Find where the given text appears and provide that cell's center as [X, Y] coordinate. 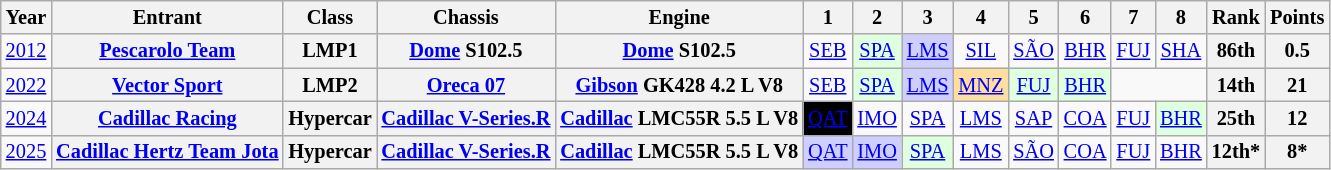
Pescarolo Team [167, 51]
Oreca 07 [466, 85]
12th* [1236, 152]
4 [980, 17]
21 [1297, 85]
6 [1086, 17]
2012 [26, 51]
Cadillac Racing [167, 118]
Class [330, 17]
0.5 [1297, 51]
Year [26, 17]
SAP [1033, 118]
Vector Sport [167, 85]
14th [1236, 85]
1 [828, 17]
2 [876, 17]
LMP1 [330, 51]
Cadillac Hertz Team Jota [167, 152]
3 [928, 17]
25th [1236, 118]
Gibson GK428 4.2 L V8 [679, 85]
2024 [26, 118]
Rank [1236, 17]
7 [1133, 17]
2022 [26, 85]
Points [1297, 17]
Engine [679, 17]
LMP2 [330, 85]
5 [1033, 17]
8 [1181, 17]
12 [1297, 118]
Chassis [466, 17]
SHA [1181, 51]
Entrant [167, 17]
SIL [980, 51]
2025 [26, 152]
MNZ [980, 85]
8* [1297, 152]
86th [1236, 51]
